Determine the [x, y] coordinate at the center of the cell enclosing the given text.  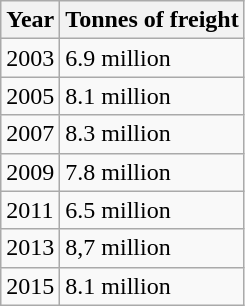
2013 [30, 248]
7.8 million [152, 172]
8,7 million [152, 248]
2011 [30, 210]
Year [30, 20]
6.5 million [152, 210]
8.3 million [152, 134]
6.9 million [152, 58]
2005 [30, 96]
2003 [30, 58]
2007 [30, 134]
2009 [30, 172]
Tonnes of freight [152, 20]
2015 [30, 286]
